Output the (X, Y) coordinate of the center of the cell containing the given text.  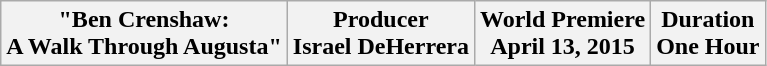
ProducerIsrael DeHerrera (380, 34)
DurationOne Hour (708, 34)
World PremiereApril 13, 2015 (562, 34)
"Ben Crenshaw:A Walk Through Augusta" (144, 34)
